Pinpoint the cell where the given text exists, returning its [X, Y] midpoint coordinate. 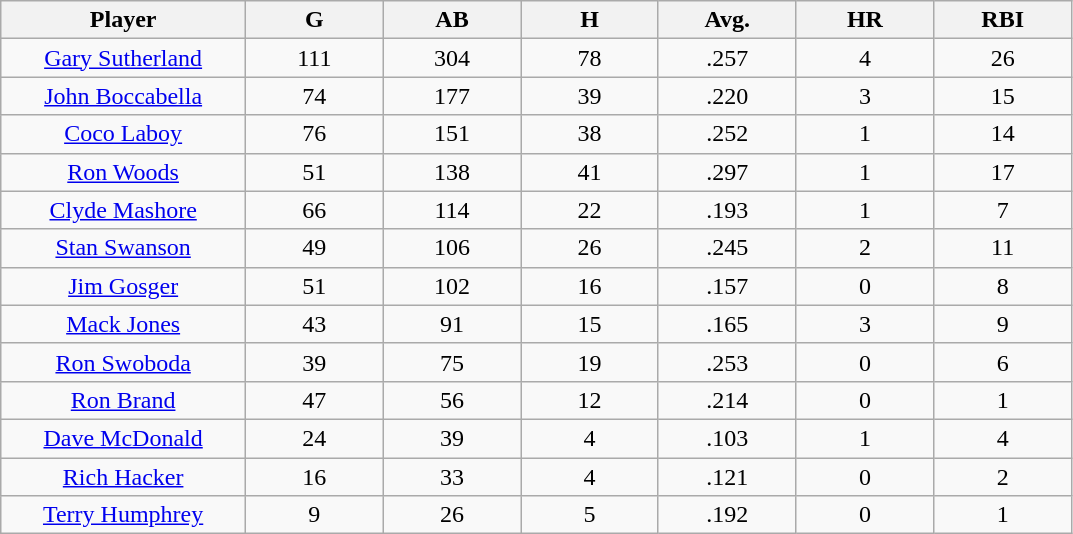
56 [452, 400]
.165 [727, 324]
5 [590, 515]
138 [452, 172]
.257 [727, 58]
HR [865, 20]
19 [590, 362]
76 [315, 134]
Dave McDonald [124, 438]
78 [590, 58]
12 [590, 400]
Ron Brand [124, 400]
RBI [1003, 20]
111 [315, 58]
151 [452, 134]
11 [1003, 248]
22 [590, 210]
.297 [727, 172]
.220 [727, 96]
17 [1003, 172]
74 [315, 96]
7 [1003, 210]
102 [452, 286]
.253 [727, 362]
.103 [727, 438]
304 [452, 58]
John Boccabella [124, 96]
75 [452, 362]
.157 [727, 286]
.192 [727, 515]
Jim Gosger [124, 286]
43 [315, 324]
14 [1003, 134]
H [590, 20]
33 [452, 477]
Mack Jones [124, 324]
91 [452, 324]
Terry Humphrey [124, 515]
6 [1003, 362]
.193 [727, 210]
8 [1003, 286]
24 [315, 438]
Clyde Mashore [124, 210]
.252 [727, 134]
.245 [727, 248]
Coco Laboy [124, 134]
114 [452, 210]
.121 [727, 477]
Player [124, 20]
Ron Swoboda [124, 362]
AB [452, 20]
177 [452, 96]
Rich Hacker [124, 477]
49 [315, 248]
G [315, 20]
.214 [727, 400]
Gary Sutherland [124, 58]
Stan Swanson [124, 248]
38 [590, 134]
Avg. [727, 20]
66 [315, 210]
47 [315, 400]
106 [452, 248]
Ron Woods [124, 172]
41 [590, 172]
